Provide the (X, Y) coordinate of the cell's center where the given text is located.  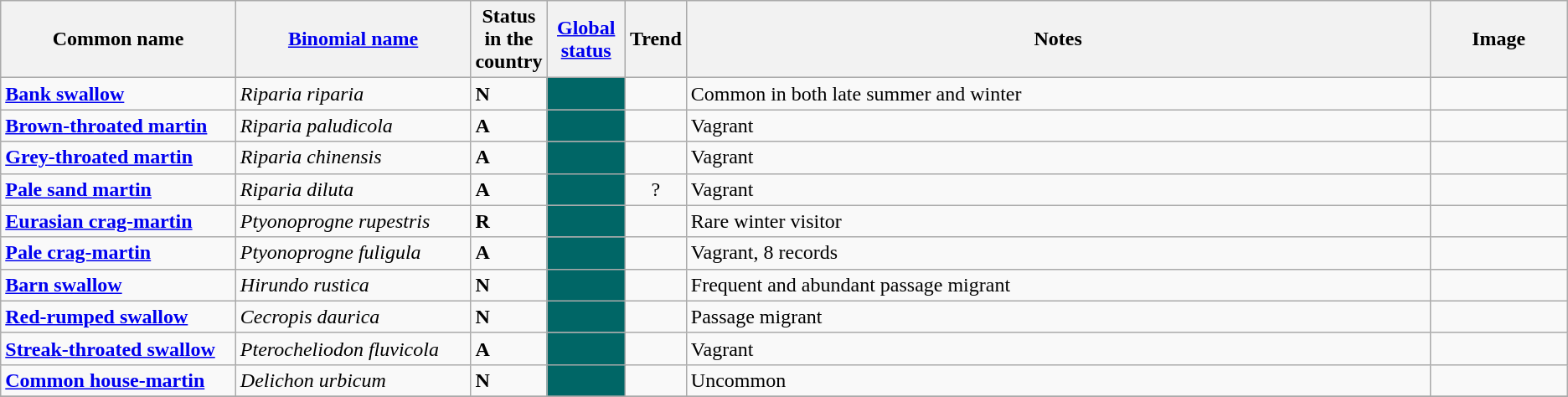
R (509, 221)
Riparia riparia (353, 94)
Grey-throated martin (119, 157)
Barn swallow (119, 285)
Bank swallow (119, 94)
Eurasian crag-martin (119, 221)
Riparia chinensis (353, 157)
Common house-martin (119, 380)
Frequent and abundant passage migrant (1058, 285)
Rare winter visitor (1058, 221)
Passage migrant (1058, 317)
Common in both late summer and winter (1058, 94)
Ptyonoprogne rupestris (353, 221)
Pale crag-martin (119, 253)
Riparia diluta (353, 189)
Ptyonoprogne fuligula (353, 253)
Status in the country (509, 39)
Notes (1058, 39)
Hirundo rustica (353, 285)
Red-rumped swallow (119, 317)
Pale sand martin (119, 189)
Riparia paludicola (353, 126)
Streak-throated swallow (119, 348)
Pterocheliodon fluvicola (353, 348)
Image (1498, 39)
? (655, 189)
Uncommon (1058, 380)
Cecropis daurica (353, 317)
Common name (119, 39)
Vagrant, 8 records (1058, 253)
Brown-throated martin (119, 126)
Global status (586, 39)
Delichon urbicum (353, 380)
Binomial name (353, 39)
Trend (655, 39)
